Provide the (x, y) coordinate of the cell's center where the given text is located.  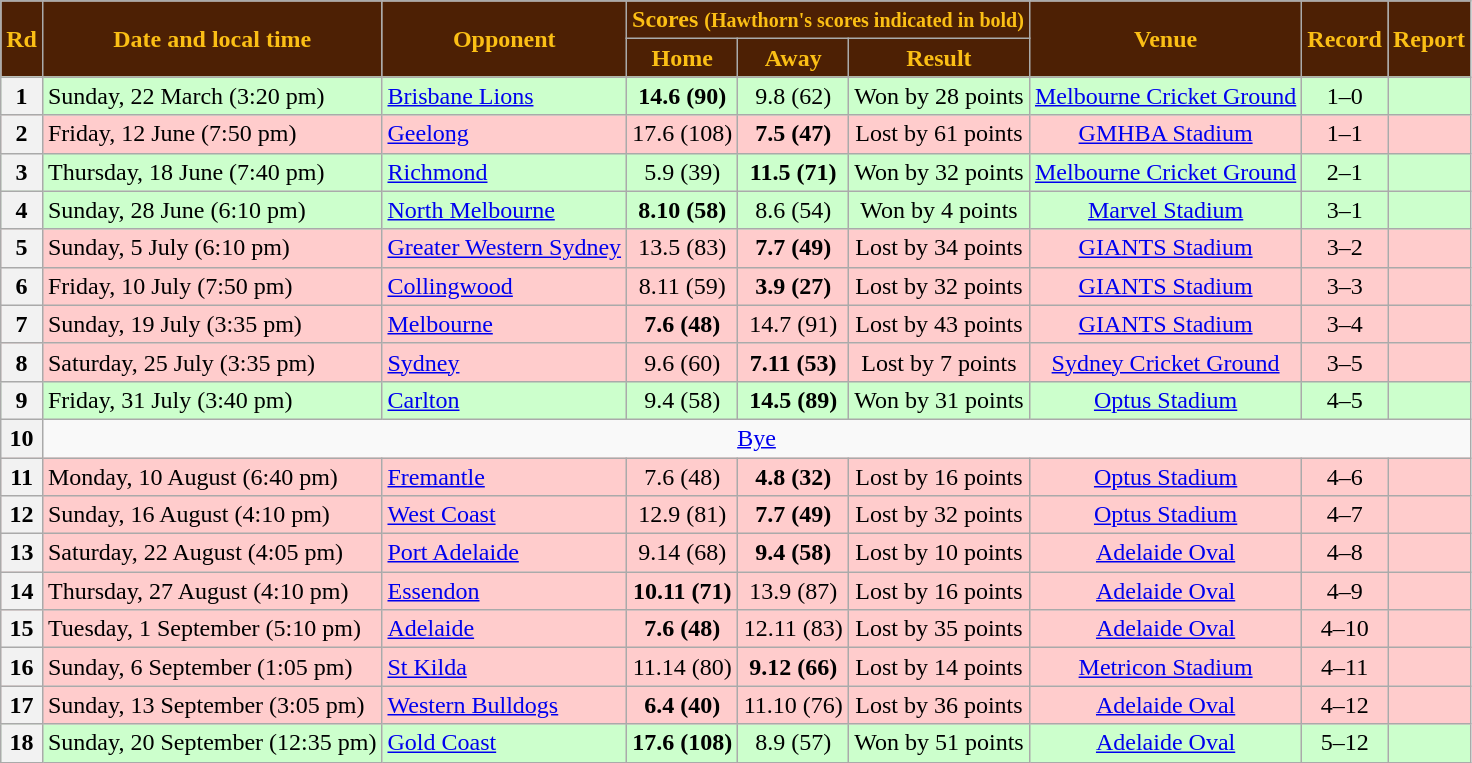
Lost by 7 points (938, 362)
Won by 28 points (938, 96)
11.10 (76) (793, 705)
Thursday, 18 June (7:40 pm) (212, 172)
8.10 (58) (682, 210)
13.5 (83) (682, 248)
Lost by 35 points (938, 629)
West Coast (504, 515)
Adelaide (504, 629)
Tuesday, 1 September (5:10 pm) (212, 629)
Opponent (504, 39)
9.8 (62) (793, 96)
9 (22, 400)
Friday, 12 June (7:50 pm) (212, 134)
Sydney Cricket Ground (1165, 362)
13 (22, 553)
4–6 (1345, 477)
6 (22, 286)
9.12 (66) (793, 667)
9.6 (60) (682, 362)
10 (22, 438)
3–2 (1345, 248)
Won by 32 points (938, 172)
7.11 (53) (793, 362)
Western Bulldogs (504, 705)
4–10 (1345, 629)
Thursday, 27 August (4:10 pm) (212, 591)
Gold Coast (504, 743)
4.8 (32) (793, 477)
4–11 (1345, 667)
Home (682, 58)
4–12 (1345, 705)
Venue (1165, 39)
14.6 (90) (682, 96)
Richmond (504, 172)
12.11 (83) (793, 629)
16 (22, 667)
Port Adelaide (504, 553)
Sunday, 20 September (12:35 pm) (212, 743)
Geelong (504, 134)
17 (22, 705)
3.9 (27) (793, 286)
Collingwood (504, 286)
3–3 (1345, 286)
6.4 (40) (682, 705)
7 (22, 324)
Sunday, 22 March (3:20 pm) (212, 96)
Sunday, 16 August (4:10 pm) (212, 515)
Won by 31 points (938, 400)
15 (22, 629)
11 (22, 477)
Essendon (504, 591)
Lost by 34 points (938, 248)
2 (22, 134)
Carlton (504, 400)
Won by 51 points (938, 743)
3–5 (1345, 362)
Sunday, 13 September (3:05 pm) (212, 705)
1–0 (1345, 96)
Friday, 31 July (3:40 pm) (212, 400)
Fremantle (504, 477)
1–1 (1345, 134)
Monday, 10 August (6:40 pm) (212, 477)
11.14 (80) (682, 667)
Sunday, 5 July (6:10 pm) (212, 248)
12 (22, 515)
Lost by 36 points (938, 705)
Record (1345, 39)
Friday, 10 July (7:50 pm) (212, 286)
Saturday, 22 August (4:05 pm) (212, 553)
Sydney (504, 362)
8 (22, 362)
Lost by 14 points (938, 667)
Away (793, 58)
8.6 (54) (793, 210)
Metricon Stadium (1165, 667)
Scores (Hawthorn's scores indicated in bold) (828, 20)
10.11 (71) (682, 591)
8.9 (57) (793, 743)
Marvel Stadium (1165, 210)
Brisbane Lions (504, 96)
4 (22, 210)
Sunday, 28 June (6:10 pm) (212, 210)
Greater Western Sydney (504, 248)
Result (938, 58)
GMHBA Stadium (1165, 134)
14 (22, 591)
Rd (22, 39)
3 (22, 172)
Saturday, 25 July (3:35 pm) (212, 362)
Won by 4 points (938, 210)
2–1 (1345, 172)
18 (22, 743)
Sunday, 6 September (1:05 pm) (212, 667)
8.11 (59) (682, 286)
9.14 (68) (682, 553)
Lost by 10 points (938, 553)
4–8 (1345, 553)
11.5 (71) (793, 172)
7.5 (47) (793, 134)
1 (22, 96)
4–7 (1345, 515)
Date and local time (212, 39)
13.9 (87) (793, 591)
5 (22, 248)
Lost by 43 points (938, 324)
14.7 (91) (793, 324)
North Melbourne (504, 210)
Lost by 61 points (938, 134)
Bye (756, 438)
Report (1430, 39)
4–9 (1345, 591)
5.9 (39) (682, 172)
Melbourne (504, 324)
3–4 (1345, 324)
3–1 (1345, 210)
14.5 (89) (793, 400)
Sunday, 19 July (3:35 pm) (212, 324)
St Kilda (504, 667)
12.9 (81) (682, 515)
4–5 (1345, 400)
5–12 (1345, 743)
